Output the (x, y) coordinate of the center of the cell containing the given text.  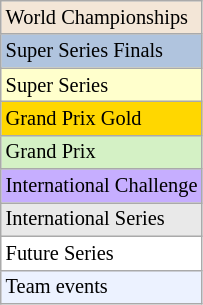
International Challenge (102, 186)
World Championships (102, 17)
Grand Prix (102, 152)
International Series (102, 219)
Super Series (102, 85)
Grand Prix Gold (102, 118)
Super Series Finals (102, 51)
Team events (102, 287)
Future Series (102, 253)
